Return the [X, Y] coordinate for the center point of the cell that contains the specified text.  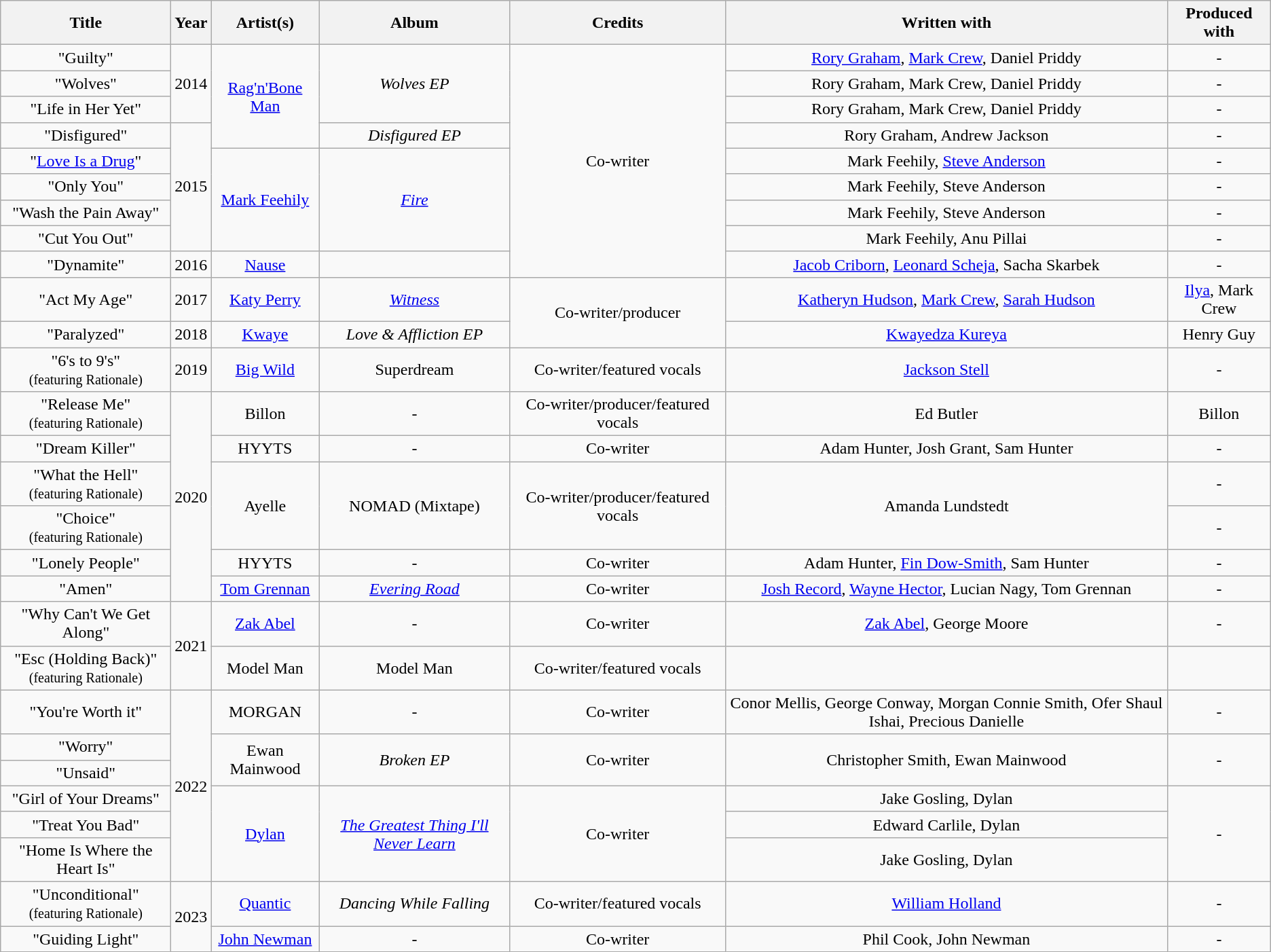
"Why Can't We Get Along" [86, 623]
Artist(s) [265, 23]
Ed Butler [946, 414]
Fire [414, 200]
2020 [191, 497]
"Esc (Holding Back)"(featuring Rationale) [86, 668]
Phil Cook, John Newman [946, 939]
Written with [946, 23]
Disfigured EP [414, 135]
"Treat You Bad" [86, 824]
2023 [191, 917]
"Girl of Your Dreams" [86, 799]
Christopher Smith, Ewan Mainwood [946, 760]
"Wolves" [86, 84]
MORGAN [265, 712]
Evering Road [414, 589]
Henry Guy [1219, 334]
2015 [191, 187]
Katheryn Hudson, Mark Crew, Sarah Hudson [946, 299]
"Only You" [86, 187]
"Love Is a Drug" [86, 161]
"Guilty" [86, 58]
Zak Abel [265, 623]
Nause [265, 264]
Rory Graham, Andrew Jackson [946, 135]
Ewan Mainwood [265, 760]
2016 [191, 264]
Dylan [265, 834]
2021 [191, 646]
2018 [191, 334]
2019 [191, 369]
Co-writer/producer [618, 312]
"Act My Age" [86, 299]
Jacob Criborn, Leonard Scheja, Sacha Skarbek [946, 264]
Adam Hunter, Fin Dow-Smith, Sam Hunter [946, 563]
"Life in Her Yet" [86, 109]
Kwayedza Kureya [946, 334]
John Newman [265, 939]
Broken EP [414, 760]
"Unconditional"(featuring Rationale) [86, 903]
"Cut You Out" [86, 238]
Rag'n'Bone Man [265, 96]
"Lonely People" [86, 563]
2014 [191, 84]
Quantic [265, 903]
Katy Perry [265, 299]
Ayelle [265, 506]
"Paralyzed" [86, 334]
William Holland [946, 903]
"Unsaid" [86, 773]
Zak Abel, George Moore [946, 623]
Mark Feehily [265, 200]
Josh Record, Wayne Hector, Lucian Nagy, Tom Grennan [946, 589]
Amanda Lundstedt [946, 506]
Kwaye [265, 334]
"6's to 9's"(featuring Rationale) [86, 369]
Wolves EP [414, 84]
Produced with [1219, 23]
Conor Mellis, George Conway, Morgan Connie Smith, Ofer Shaul Ishai, Precious Danielle [946, 712]
Credits [618, 23]
2022 [191, 786]
"Wash the Pain Away" [86, 213]
"Dream Killer" [86, 449]
Mark Feehily, Anu Pillai [946, 238]
Adam Hunter, Josh Grant, Sam Hunter [946, 449]
Tom Grennan [265, 589]
The Greatest Thing I'll Never Learn [414, 834]
2017 [191, 299]
Witness [414, 299]
NOMAD (Mixtape) [414, 506]
Title [86, 23]
Edward Carlile, Dylan [946, 824]
Superdream [414, 369]
"Worry" [86, 747]
"Release Me"(featuring Rationale) [86, 414]
Album [414, 23]
"Home Is Where the Heart Is" [86, 860]
"Disfigured" [86, 135]
"Choice"(featuring Rationale) [86, 528]
"Amen" [86, 589]
"What the Hell"(featuring Rationale) [86, 483]
Jackson Stell [946, 369]
"Guiding Light" [86, 939]
Big Wild [265, 369]
"Dynamite" [86, 264]
Ilya, Mark Crew [1219, 299]
Year [191, 23]
"You're Worth it" [86, 712]
Love & Affliction EP [414, 334]
Dancing While Falling [414, 903]
